Scan for the cell matching the given text and deliver its (x, y) coordinate at center. 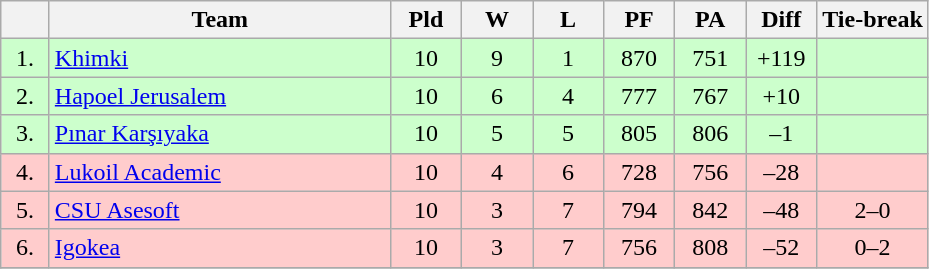
9 (496, 58)
Diff (782, 20)
0–2 (873, 248)
2–0 (873, 210)
1. (26, 58)
2. (26, 96)
Pld (426, 20)
Hapoel Jerusalem (220, 96)
728 (640, 172)
Team (220, 20)
777 (640, 96)
1 (568, 58)
805 (640, 134)
6. (26, 248)
–28 (782, 172)
–1 (782, 134)
CSU Asesoft (220, 210)
Tie-break (873, 20)
PA (710, 20)
L (568, 20)
794 (640, 210)
870 (640, 58)
4. (26, 172)
PF (640, 20)
Khimki (220, 58)
751 (710, 58)
+119 (782, 58)
5. (26, 210)
–48 (782, 210)
767 (710, 96)
W (496, 20)
842 (710, 210)
808 (710, 248)
3. (26, 134)
Lukoil Academic (220, 172)
–52 (782, 248)
806 (710, 134)
Igokea (220, 248)
+10 (782, 96)
Pınar Karşıyaka (220, 134)
